Detect which cell encompasses the target text, then output its (X, Y) center coordinate. 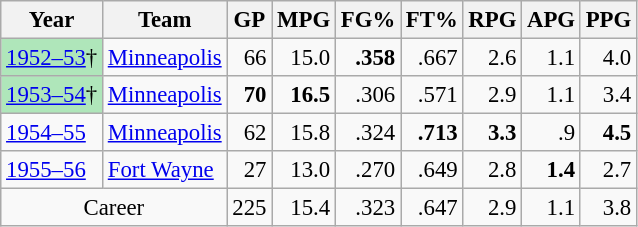
1.4 (552, 170)
FT% (432, 20)
.358 (368, 58)
.649 (432, 170)
15.4 (304, 208)
GP (250, 20)
2.6 (492, 58)
66 (250, 58)
70 (250, 95)
Career (114, 208)
FG% (368, 20)
3.4 (608, 95)
2.8 (492, 170)
225 (250, 208)
MPG (304, 20)
.667 (432, 58)
4.0 (608, 58)
15.0 (304, 58)
.713 (432, 133)
.9 (552, 133)
1954–55 (52, 133)
Fort Wayne (164, 170)
PPG (608, 20)
15.8 (304, 133)
Team (164, 20)
27 (250, 170)
RPG (492, 20)
1952–53† (52, 58)
.306 (368, 95)
Year (52, 20)
.324 (368, 133)
1955–56 (52, 170)
4.5 (608, 133)
.323 (368, 208)
2.7 (608, 170)
62 (250, 133)
.647 (432, 208)
APG (552, 20)
.270 (368, 170)
16.5 (304, 95)
1953–54† (52, 95)
3.8 (608, 208)
13.0 (304, 170)
3.3 (492, 133)
.571 (432, 95)
